Provide the [x, y] coordinate of the cell's center where the given text is located.  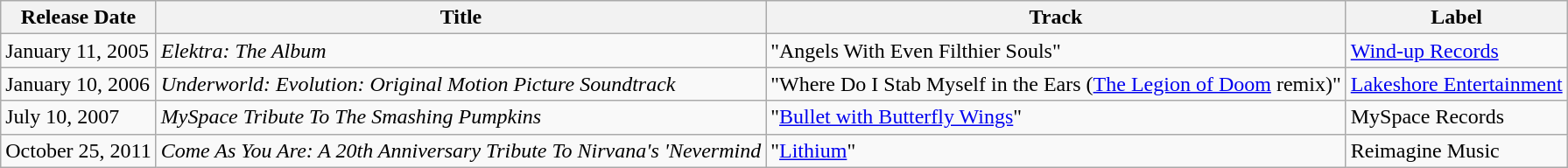
"Angels With Even Filthier Souls" [1056, 51]
MySpace Tribute To The Smashing Pumpkins [461, 117]
Elektra: The Album [461, 51]
Come As You Are: A 20th Anniversary Tribute To Nirvana's 'Nevermind [461, 150]
Underworld: Evolution: Original Motion Picture Soundtrack [461, 84]
Label [1457, 17]
Wind-up Records [1457, 51]
January 10, 2006 [79, 84]
Reimagine Music [1457, 150]
October 25, 2011 [79, 150]
Lakeshore Entertainment [1457, 84]
January 11, 2005 [79, 51]
MySpace Records [1457, 117]
"Lithium" [1056, 150]
"Where Do I Stab Myself in the Ears (The Legion of Doom remix)" [1056, 84]
July 10, 2007 [79, 117]
"Bullet with Butterfly Wings" [1056, 117]
Title [461, 17]
Track [1056, 17]
Release Date [79, 17]
